Detect which cell encompasses the target text, then output its (X, Y) center coordinate. 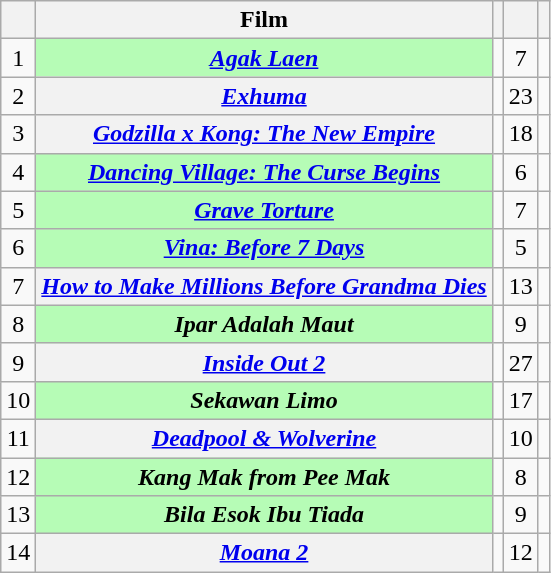
23 (520, 96)
Film (264, 20)
Moana 2 (264, 553)
3 (18, 134)
Ipar Adalah Maut (264, 324)
2 (18, 96)
17 (520, 400)
Kang Mak from Pee Mak (264, 477)
Vina: Before 7 Days (264, 248)
Godzilla x Kong: The New Empire (264, 134)
4 (18, 172)
How to Make Millions Before Grandma Dies (264, 286)
Agak Laen (264, 58)
14 (18, 553)
Bila Esok Ibu Tiada (264, 515)
Inside Out 2 (264, 362)
Exhuma (264, 96)
11 (18, 438)
27 (520, 362)
Deadpool & Wolverine (264, 438)
1 (18, 58)
18 (520, 134)
Dancing Village: The Curse Begins (264, 172)
Sekawan Limo (264, 400)
Grave Torture (264, 210)
